Provide the [X, Y] coordinate of the cell's center where the given text is located.  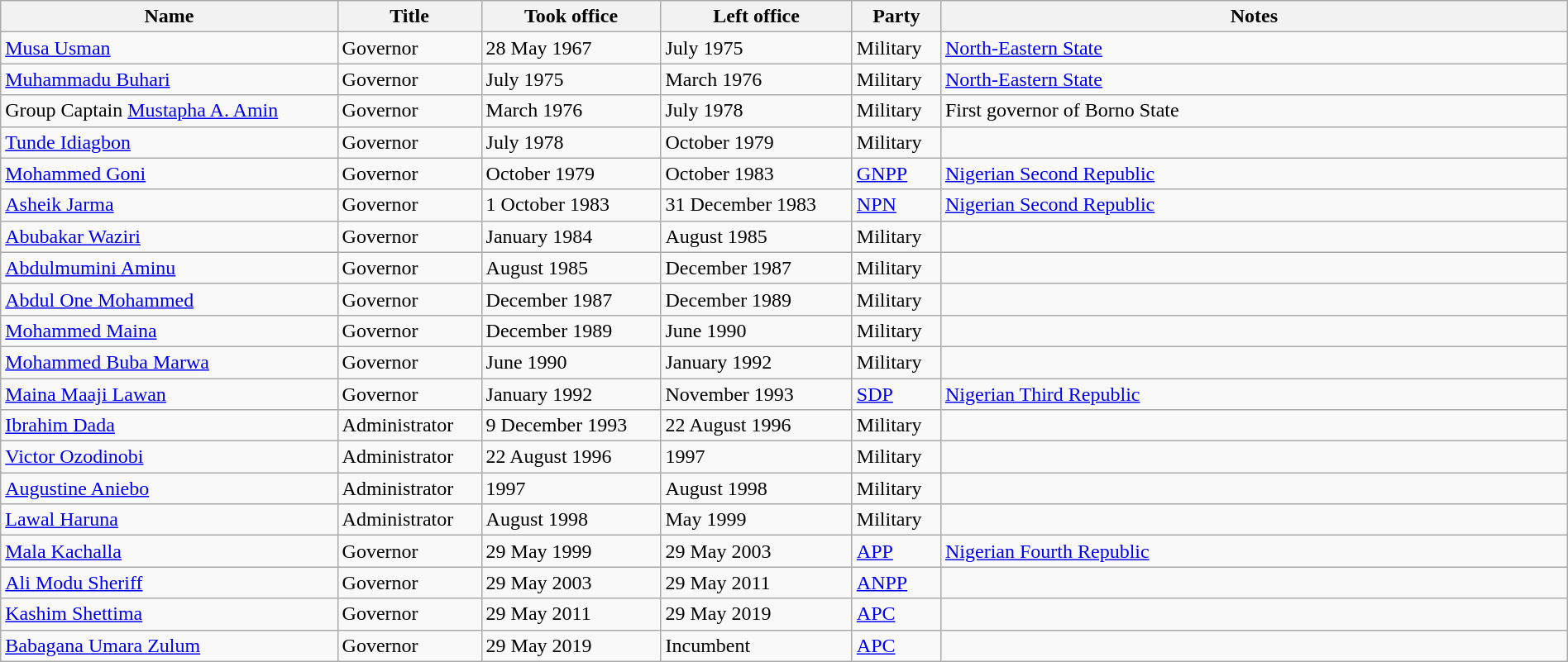
Nigerian Third Republic [1254, 394]
Took office [571, 17]
28 May 1967 [571, 48]
Incumbent [756, 645]
Abdul One Mohammed [169, 299]
October 1983 [756, 174]
Asheik Jarma [169, 205]
Victor Ozodinobi [169, 457]
January 1984 [571, 236]
Nigerian Fourth Republic [1254, 551]
Ali Modu Sheriff [169, 583]
9 December 1993 [571, 426]
Party [896, 17]
Ibrahim Dada [169, 426]
Muhammadu Buhari [169, 79]
Left office [756, 17]
November 1993 [756, 394]
1 October 1983 [571, 205]
Notes [1254, 17]
First governor of Borno State [1254, 111]
Mohammed Goni [169, 174]
Mala Kachalla [169, 551]
Tunde Idiagbon [169, 142]
Augustine Aniebo [169, 488]
Mohammed Maina [169, 331]
Kashim Shettima [169, 614]
31 December 1983 [756, 205]
Babagana Umara Zulum [169, 645]
Abdulmumini Aminu [169, 268]
Musa Usman [169, 48]
Abubakar Waziri [169, 236]
GNPP [896, 174]
APP [896, 551]
Maina Maaji Lawan [169, 394]
ANPP [896, 583]
Mohammed Buba Marwa [169, 362]
Lawal Haruna [169, 520]
NPN [896, 205]
May 1999 [756, 520]
Name [169, 17]
Group Captain Mustapha A. Amin [169, 111]
29 May 1999 [571, 551]
Title [409, 17]
SDP [896, 394]
